Scan for the cell matching the given text and deliver its (x, y) coordinate at center. 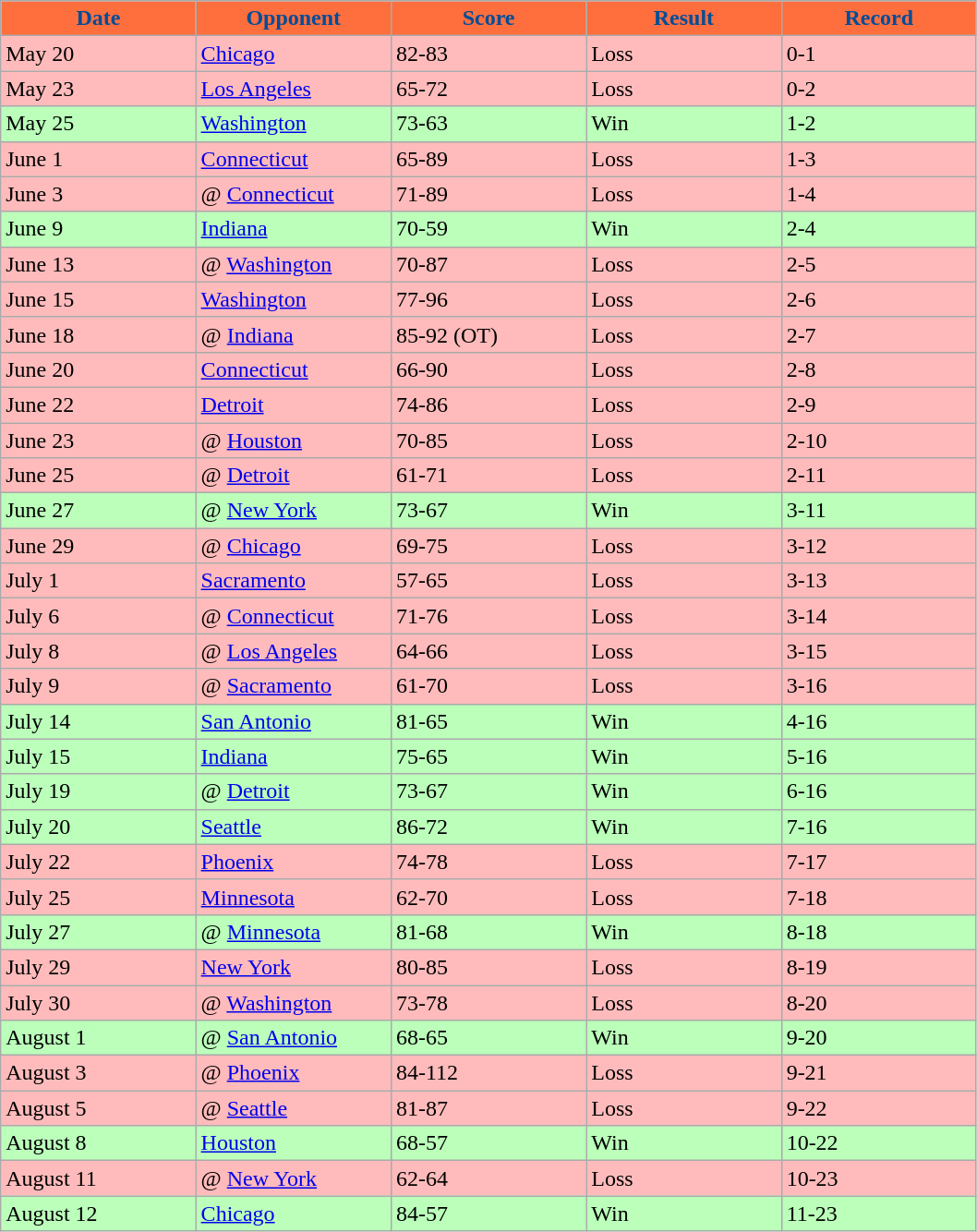
June 9 (98, 229)
June 1 (98, 159)
Date (98, 18)
81-87 (488, 1108)
70-59 (488, 229)
57-65 (488, 581)
1-3 (879, 159)
June 15 (98, 299)
75-65 (488, 756)
3-15 (879, 651)
66-90 (488, 369)
@ Minnesota (294, 932)
July 14 (98, 721)
Phoenix (294, 862)
2-5 (879, 264)
Houston (294, 1143)
2-6 (879, 299)
65-72 (488, 89)
August 1 (98, 1038)
73-63 (488, 124)
June 29 (98, 546)
81-65 (488, 721)
65-89 (488, 159)
86-72 (488, 827)
62-64 (488, 1178)
Opponent (294, 18)
Detroit (294, 405)
71-89 (488, 194)
@ Sacramento (294, 686)
2-4 (879, 229)
@ Los Angeles (294, 651)
Sacramento (294, 581)
July 19 (98, 791)
July 29 (98, 967)
4-16 (879, 721)
9-22 (879, 1108)
July 1 (98, 581)
7-16 (879, 827)
71-76 (488, 616)
@ San Antonio (294, 1038)
0-1 (879, 54)
85-92 (OT) (488, 334)
@ Houston (294, 441)
9-21 (879, 1073)
1-4 (879, 194)
Score (488, 18)
May 25 (98, 124)
74-86 (488, 405)
August 3 (98, 1073)
June 27 (98, 511)
8-19 (879, 967)
July 20 (98, 827)
July 30 (98, 1002)
64-66 (488, 651)
62-70 (488, 897)
7-18 (879, 897)
2-8 (879, 369)
June 3 (98, 194)
3-12 (879, 546)
82-83 (488, 54)
77-96 (488, 299)
June 13 (98, 264)
Seattle (294, 827)
2-9 (879, 405)
May 23 (98, 89)
3-11 (879, 511)
@ Phoenix (294, 1073)
May 20 (98, 54)
9-20 (879, 1038)
74-78 (488, 862)
10-23 (879, 1178)
68-57 (488, 1143)
June 23 (98, 441)
Minnesota (294, 897)
3-14 (879, 616)
July 6 (98, 616)
July 25 (98, 897)
2-11 (879, 476)
61-71 (488, 476)
@ Indiana (294, 334)
June 18 (98, 334)
August 5 (98, 1108)
June 20 (98, 369)
2-10 (879, 441)
June 25 (98, 476)
70-87 (488, 264)
July 22 (98, 862)
70-85 (488, 441)
80-85 (488, 967)
84-112 (488, 1073)
1-2 (879, 124)
69-75 (488, 546)
San Antonio (294, 721)
81-68 (488, 932)
3-16 (879, 686)
@ Seattle (294, 1108)
July 9 (98, 686)
84-57 (488, 1214)
2-7 (879, 334)
3-13 (879, 581)
8-20 (879, 1002)
0-2 (879, 89)
5-16 (879, 756)
8-18 (879, 932)
68-65 (488, 1038)
June 22 (98, 405)
7-17 (879, 862)
@ Chicago (294, 546)
6-16 (879, 791)
Los Angeles (294, 89)
August 11 (98, 1178)
Result (683, 18)
August 8 (98, 1143)
July 8 (98, 651)
11-23 (879, 1214)
July 15 (98, 756)
New York (294, 967)
August 12 (98, 1214)
10-22 (879, 1143)
July 27 (98, 932)
Record (879, 18)
61-70 (488, 686)
73-78 (488, 1002)
